Search for the cell housing the specified text and yield its [x, y] center coordinate. 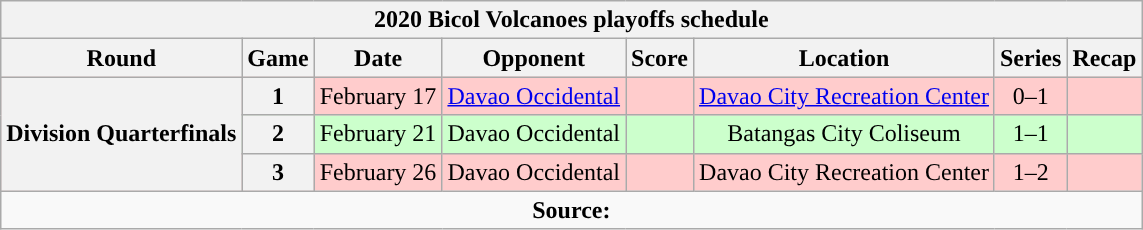
Round [122, 58]
2 [278, 134]
February 17 [378, 96]
Location [844, 58]
Source: [572, 210]
Batangas City Coliseum [844, 134]
2020 Bicol Volcanoes playoffs schedule [572, 20]
Date [378, 58]
1–1 [1030, 134]
1–2 [1030, 172]
0–1 [1030, 96]
Opponent [534, 58]
February 21 [378, 134]
February 26 [378, 172]
Game [278, 58]
Recap [1104, 58]
3 [278, 172]
1 [278, 96]
Series [1030, 58]
Score [660, 58]
Division Quarterfinals [122, 134]
